Return [X, Y] of the center of cell containing provided text 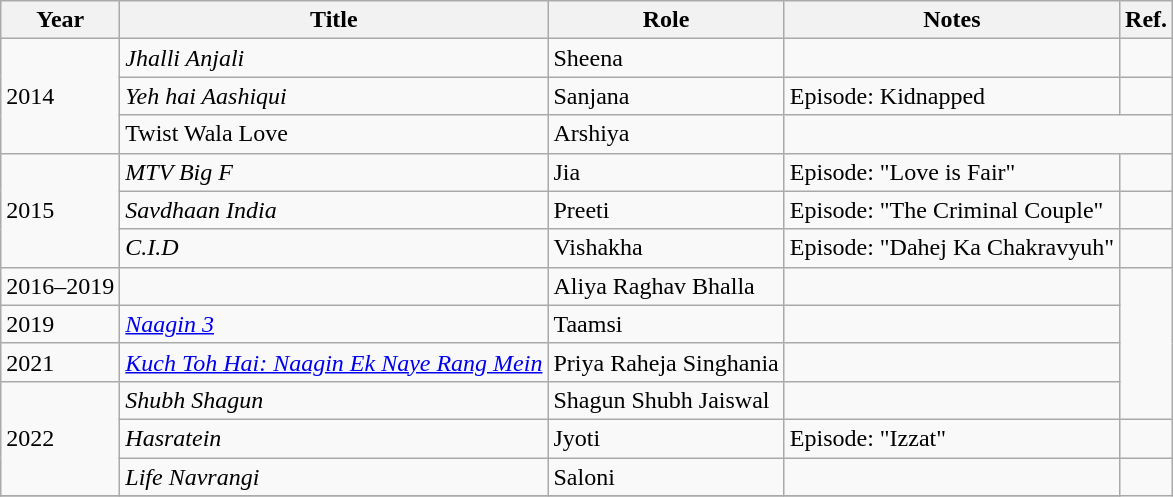
C.I.D [334, 248]
Episode: "The Criminal Couple" [952, 210]
Sanjana [666, 96]
Jhalli Anjali [334, 58]
2016–2019 [60, 286]
Yeh hai Aashiqui [334, 96]
Savdhaan India [334, 210]
Episode: "Dahej Ka Chakravyuh" [952, 248]
2019 [60, 324]
Jyoti [666, 438]
Episode: "Izzat" [952, 438]
Shagun Shubh Jaiswal [666, 400]
Episode: "Love is Fair" [952, 172]
Twist Wala Love [334, 134]
Episode: Kidnapped [952, 96]
Preeti [666, 210]
Role [666, 20]
Priya Raheja Singhania [666, 362]
Aliya Raghav Bhalla [666, 286]
Shubh Shagun [334, 400]
2021 [60, 362]
Arshiya [666, 134]
Ref. [1146, 20]
Taamsi [666, 324]
Hasratein [334, 438]
2014 [60, 96]
Naagin 3 [334, 324]
Life Navrangi [334, 477]
Jia [666, 172]
Saloni [666, 477]
2022 [60, 438]
Kuch Toh Hai: Naagin Ek Naye Rang Mein [334, 362]
Year [60, 20]
Title [334, 20]
MTV Big F [334, 172]
Notes [952, 20]
Sheena [666, 58]
Vishakha [666, 248]
2015 [60, 210]
